Detect which cell encompasses the target text, then output its [x, y] center coordinate. 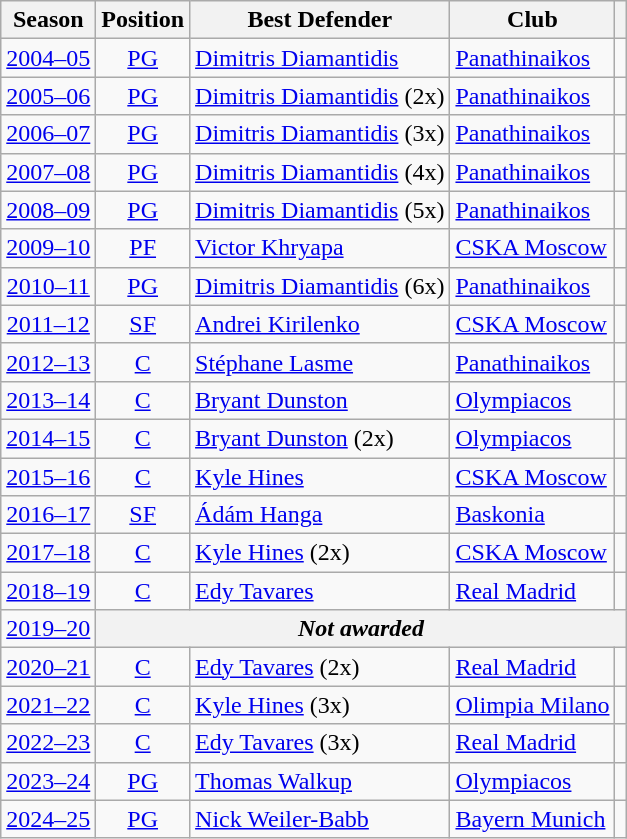
Dimitris Diamantidis (4x) [320, 172]
Best Defender [320, 20]
Dimitris Diamantidis (6x) [320, 286]
Club [532, 20]
Victor Khryapa [320, 248]
Edy Tavares (3x) [320, 743]
Edy Tavares [320, 591]
Ádám Hanga [320, 515]
Bryant Dunston (2x) [320, 438]
2023–24 [48, 781]
2024–25 [48, 819]
2019–20 [48, 629]
Dimitris Diamantidis (2x) [320, 96]
Position [143, 20]
2007–08 [48, 172]
2006–07 [48, 134]
Not awarded [361, 629]
Edy Tavares (2x) [320, 667]
2009–10 [48, 248]
2008–09 [48, 210]
2016–17 [48, 515]
Kyle Hines (2x) [320, 553]
2010–11 [48, 286]
Baskonia [532, 515]
Bryant Dunston [320, 400]
2022–23 [48, 743]
2005–06 [48, 96]
2013–14 [48, 400]
Kyle Hines [320, 477]
2015–16 [48, 477]
Kyle Hines (3x) [320, 705]
2018–19 [48, 591]
2021–22 [48, 705]
Season [48, 20]
Dimitris Diamantidis (3x) [320, 134]
Dimitris Diamantidis (5x) [320, 210]
2017–18 [48, 553]
2004–05 [48, 58]
Nick Weiler-Babb [320, 819]
Olimpia Milano [532, 705]
2020–21 [48, 667]
2012–13 [48, 362]
Dimitris Diamantidis [320, 58]
Stéphane Lasme [320, 362]
2014–15 [48, 438]
Bayern Munich [532, 819]
PF [143, 248]
2011–12 [48, 324]
Thomas Walkup [320, 781]
Andrei Kirilenko [320, 324]
